Identify which cell holds the provided text, then report its (x, y) central coordinate. 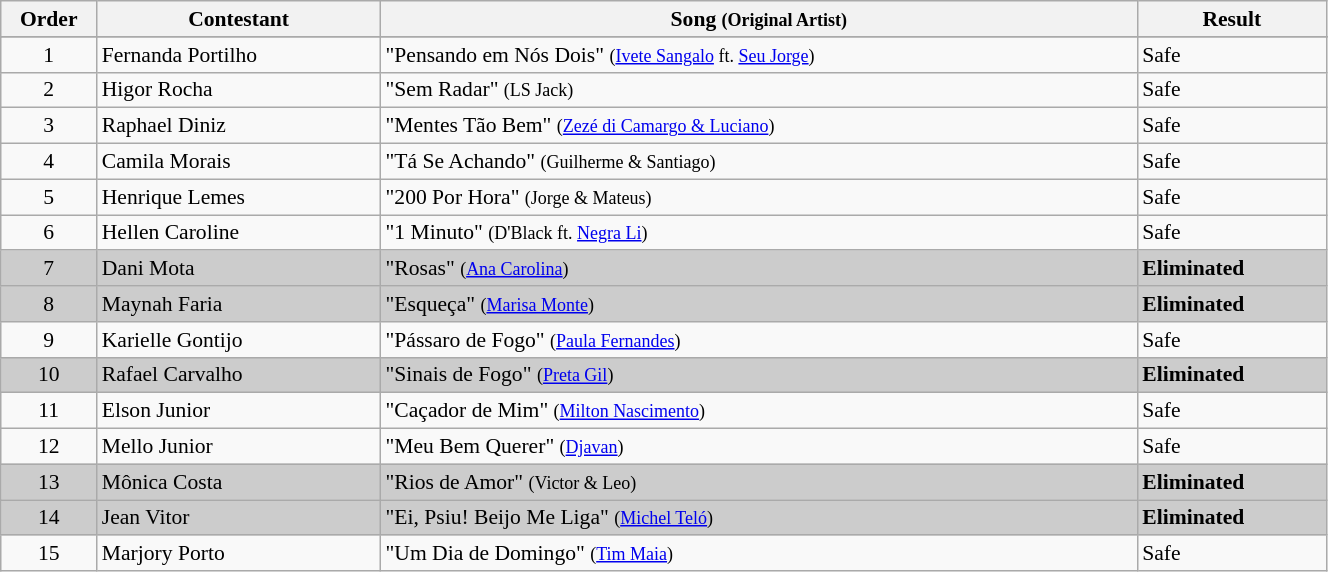
Maynah Faria (239, 304)
"Caçador de Mim" (Milton Nascimento) (758, 411)
Mello Junior (239, 447)
8 (49, 304)
"Meu Bem Querer" (Djavan) (758, 447)
Contestant (239, 19)
5 (49, 197)
Fernanda Portilho (239, 55)
"Pensando em Nós Dois" (Ivete Sangalo ft. Seu Jorge) (758, 55)
"Sinais de Fogo" (Preta Gil) (758, 375)
Mônica Costa (239, 482)
"Rios de Amor" (Victor & Leo) (758, 482)
15 (49, 554)
Jean Vitor (239, 518)
Result (1232, 19)
"Ei, Psiu! Beijo Me Liga" (Michel Teló) (758, 518)
Karielle Gontijo (239, 340)
Hellen Caroline (239, 233)
13 (49, 482)
Henrique Lemes (239, 197)
"Um Dia de Domingo" (Tim Maia) (758, 554)
"Mentes Tão Bem" (Zezé di Camargo & Luciano) (758, 126)
"200 Por Hora" (Jorge & Mateus) (758, 197)
Raphael Diniz (239, 126)
"Rosas" (Ana Carolina) (758, 269)
9 (49, 340)
"Sem Radar" (LS Jack) (758, 90)
Order (49, 19)
11 (49, 411)
1 (49, 55)
12 (49, 447)
6 (49, 233)
3 (49, 126)
Song (Original Artist) (758, 19)
Higor Rocha (239, 90)
Dani Mota (239, 269)
7 (49, 269)
10 (49, 375)
"Esqueça" (Marisa Monte) (758, 304)
Marjory Porto (239, 554)
"1 Minuto" (D'Black ft. Negra Li) (758, 233)
Camila Morais (239, 162)
4 (49, 162)
"Tá Se Achando" (Guilherme & Santiago) (758, 162)
Rafael Carvalho (239, 375)
14 (49, 518)
Elson Junior (239, 411)
"Pássaro de Fogo" (Paula Fernandes) (758, 340)
2 (49, 90)
